Capture the cell that displays the provided text and extract its [X, Y] central coordinate. 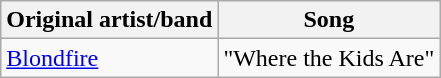
Original artist/band [110, 20]
Blondfire [110, 58]
"Where the Kids Are" [329, 58]
Song [329, 20]
